Locate the cell with the specified text and output its (x, y) center coordinate. 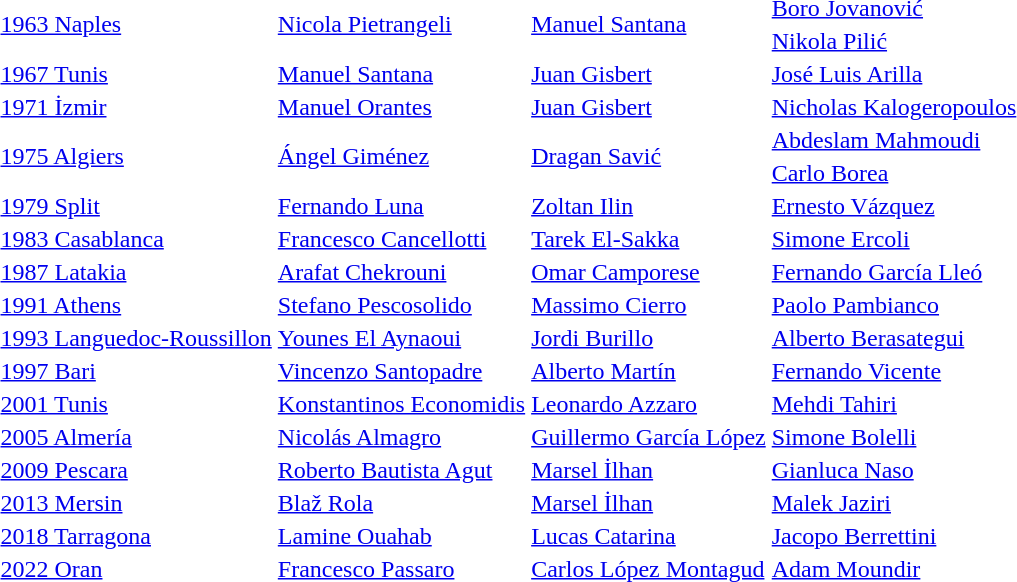
Francesco Cancellotti (401, 239)
Omar Camporese (649, 272)
Fernando Luna (401, 206)
Alberto Martín (649, 371)
Manuel Orantes (401, 107)
Massimo Cierro (649, 305)
Leonardo Azzaro (649, 404)
Manuel Santana (401, 74)
Tarek El-Sakka (649, 239)
Nicolás Almagro (401, 437)
Jordi Burillo (649, 338)
Guillermo García López (649, 437)
Roberto Bautista Agut (401, 470)
Zoltan Ilin (649, 206)
Ángel Giménez (401, 156)
Younes El Aynaoui (401, 338)
Lucas Catarina (649, 536)
Konstantinos Economidis (401, 404)
Arafat Chekrouni (401, 272)
Stefano Pescosolido (401, 305)
Vincenzo Santopadre (401, 371)
Blaž Rola (401, 503)
Dragan Savić (649, 156)
Lamine Ouahab (401, 536)
